Return the [x, y] coordinate for the center point of the cell that contains the specified text.  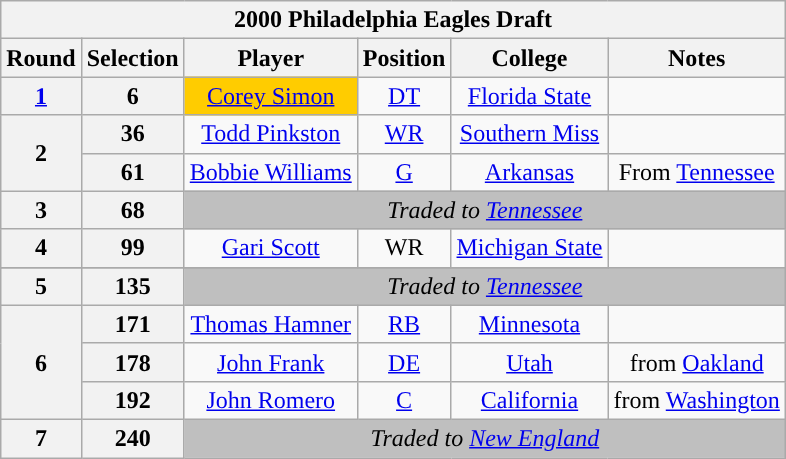
Thomas Hamner [270, 324]
36 [132, 134]
Southern Miss [530, 134]
John Frank [270, 362]
RB [404, 324]
from Washington [696, 400]
C [404, 400]
Gari Scott [270, 248]
192 [132, 400]
DT [404, 96]
Round [41, 58]
61 [132, 172]
68 [132, 210]
Michigan State [530, 248]
Todd Pinkston [270, 134]
G [404, 172]
135 [132, 286]
From Tennessee [696, 172]
178 [132, 362]
7 [41, 438]
99 [132, 248]
2000 Philadelphia Eagles Draft [394, 20]
2 [41, 153]
Arkansas [530, 172]
3 [41, 210]
Utah [530, 362]
Minnesota [530, 324]
Florida State [530, 96]
Notes [696, 58]
Position [404, 58]
Corey Simon [270, 96]
5 [41, 286]
College [530, 58]
171 [132, 324]
Bobbie Williams [270, 172]
Traded to New England [484, 438]
John Romero [270, 400]
from Oakland [696, 362]
240 [132, 438]
California [530, 400]
Player [270, 58]
1 [41, 96]
4 [41, 248]
Selection [132, 58]
DE [404, 362]
